Determine the (X, Y) coordinate at the center of the cell enclosing the given text.  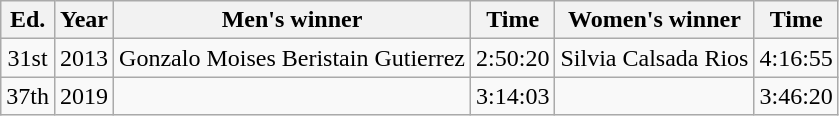
3:46:20 (796, 96)
3:14:03 (513, 96)
Women's winner (654, 20)
2019 (84, 96)
Silvia Calsada Rios (654, 58)
2:50:20 (513, 58)
Gonzalo Moises Beristain Gutierrez (292, 58)
2013 (84, 58)
Year (84, 20)
Ed. (28, 20)
Men's winner (292, 20)
31st (28, 58)
37th (28, 96)
4:16:55 (796, 58)
